Detect which cell encompasses the target text, then output its (X, Y) center coordinate. 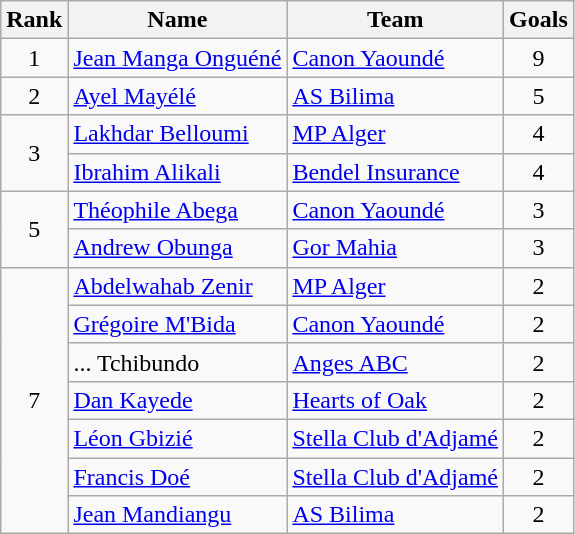
Ibrahim Alikali (178, 172)
Rank (34, 20)
Team (396, 20)
1 (34, 58)
... Tchibundo (178, 362)
Gor Mahia (396, 248)
Francis Doé (178, 477)
Goals (539, 20)
Anges ABC (396, 362)
Ayel Mayélé (178, 96)
Grégoire M'Bida (178, 324)
Jean Mandiangu (178, 515)
Lakhdar Belloumi (178, 134)
Hearts of Oak (396, 400)
Dan Kayede (178, 400)
7 (34, 400)
Bendel Insurance (396, 172)
Léon Gbizié (178, 438)
Théophile Abega (178, 210)
Jean Manga Onguéné (178, 58)
9 (539, 58)
Name (178, 20)
Andrew Obunga (178, 248)
Abdelwahab Zenir (178, 286)
